Search for the cell housing the specified text and yield its (x, y) center coordinate. 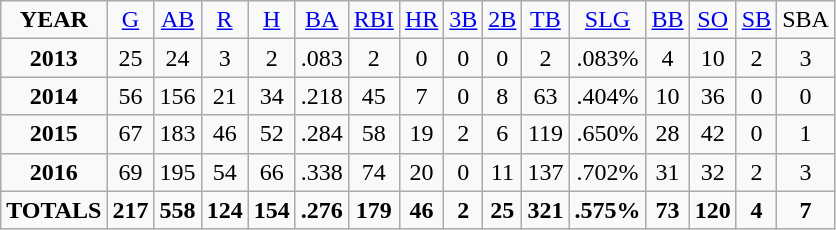
179 (374, 210)
11 (502, 172)
.218 (322, 96)
120 (712, 210)
2B (502, 20)
42 (712, 134)
.338 (322, 172)
.650% (608, 134)
6 (502, 134)
558 (178, 210)
74 (374, 172)
.575% (608, 210)
SLG (608, 20)
.083% (608, 58)
137 (546, 172)
28 (668, 134)
67 (130, 134)
24 (178, 58)
3B (464, 20)
TB (546, 20)
AB (178, 20)
19 (421, 134)
BA (322, 20)
58 (374, 134)
156 (178, 96)
183 (178, 134)
73 (668, 210)
.284 (322, 134)
195 (178, 172)
20 (421, 172)
1 (806, 134)
54 (224, 172)
21 (224, 96)
.702% (608, 172)
34 (272, 96)
.083 (322, 58)
YEAR (54, 20)
119 (546, 134)
2013 (54, 58)
8 (502, 96)
SO (712, 20)
52 (272, 134)
63 (546, 96)
H (272, 20)
SB (756, 20)
HR (421, 20)
RBI (374, 20)
36 (712, 96)
32 (712, 172)
G (130, 20)
56 (130, 96)
66 (272, 172)
R (224, 20)
321 (546, 210)
217 (130, 210)
45 (374, 96)
TOTALS (54, 210)
SBA (806, 20)
124 (224, 210)
.276 (322, 210)
.404% (608, 96)
69 (130, 172)
2014 (54, 96)
2016 (54, 172)
31 (668, 172)
154 (272, 210)
2015 (54, 134)
BB (668, 20)
